Find where the given text appears and provide that cell's center as [x, y] coordinate. 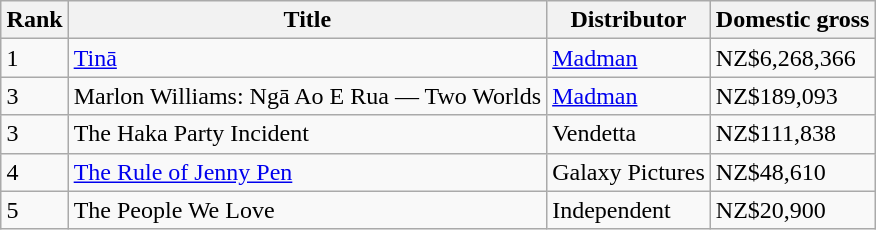
The Rule of Jenny Pen [307, 172]
NZ$189,093 [792, 96]
NZ$111,838 [792, 134]
Vendetta [629, 134]
5 [34, 210]
1 [34, 58]
NZ$48,610 [792, 172]
Rank [34, 20]
The People We Love [307, 210]
Title [307, 20]
Tinā [307, 58]
NZ$20,900 [792, 210]
Distributor [629, 20]
Domestic gross [792, 20]
4 [34, 172]
Independent [629, 210]
The Haka Party Incident [307, 134]
NZ$6,268,366 [792, 58]
Galaxy Pictures [629, 172]
Marlon Williams: Ngā Ao E Rua — Two Worlds [307, 96]
